Search for the cell housing the specified text and yield its (x, y) center coordinate. 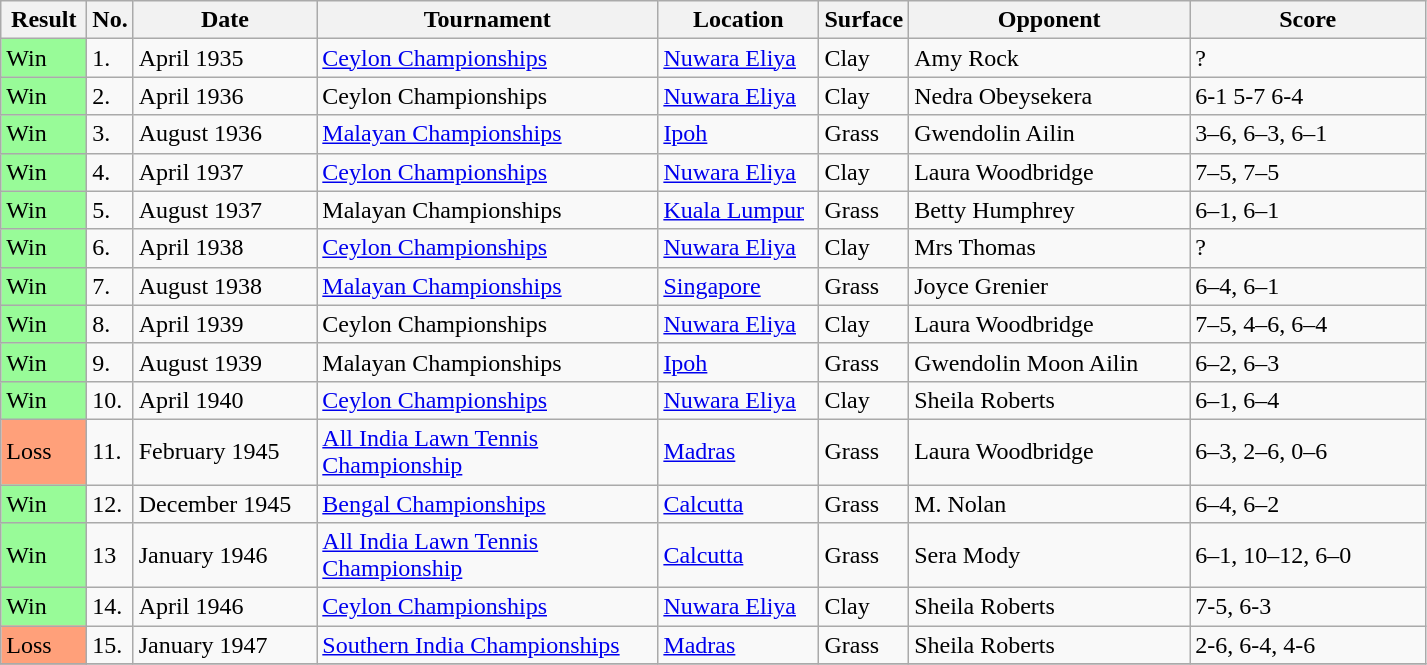
8. (110, 324)
6–1, 10–12, 6–0 (1308, 556)
2-6, 6-4, 4-6 (1308, 645)
April 1935 (225, 58)
Score (1308, 20)
6–1, 6–4 (1308, 400)
7–5, 7–5 (1308, 172)
M. Nolan (1050, 503)
Singapore (738, 286)
1. (110, 58)
3–6, 6–3, 6–1 (1308, 134)
5. (110, 210)
April 1939 (225, 324)
Location (738, 20)
14. (110, 607)
Kuala Lumpur (738, 210)
Nedra Obeysekera (1050, 96)
6–2, 6–3 (1308, 362)
15. (110, 645)
Opponent (1050, 20)
9. (110, 362)
Result (44, 20)
Date (225, 20)
Betty Humphrey (1050, 210)
6–3, 2–6, 0–6 (1308, 452)
3. (110, 134)
August 1936 (225, 134)
August 1937 (225, 210)
6–4, 6–2 (1308, 503)
13 (110, 556)
April 1946 (225, 607)
April 1936 (225, 96)
January 1946 (225, 556)
6. (110, 248)
12. (110, 503)
Bengal Championships (488, 503)
Amy Rock (1050, 58)
August 1938 (225, 286)
Southern India Championships (488, 645)
Gwendolin Ailin (1050, 134)
No. (110, 20)
6-1 5-7 6-4 (1308, 96)
December 1945 (225, 503)
April 1940 (225, 400)
April 1938 (225, 248)
7. (110, 286)
Joyce Grenier (1050, 286)
7-5, 6-3 (1308, 607)
Tournament (488, 20)
6–4, 6–1 (1308, 286)
Mrs Thomas (1050, 248)
7–5, 4–6, 6–4 (1308, 324)
2. (110, 96)
Surface (864, 20)
11. (110, 452)
January 1947 (225, 645)
4. (110, 172)
10. (110, 400)
August 1939 (225, 362)
Sera Mody (1050, 556)
Gwendolin Moon Ailin (1050, 362)
April 1937 (225, 172)
6–1, 6–1 (1308, 210)
February 1945 (225, 452)
